Determine the [x, y] coordinate at the center of the cell enclosing the given text.  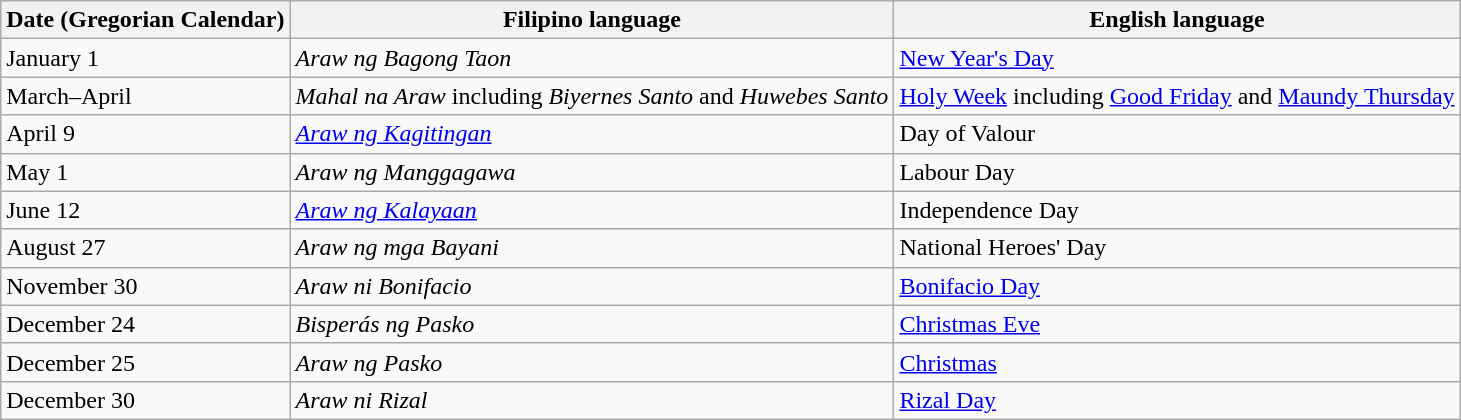
Araw ng Kagitingan [592, 134]
Araw ng mga Bayani [592, 248]
Filipino language [592, 20]
June 12 [146, 210]
Araw ng Kalayaan [592, 210]
Christmas [1177, 362]
Day of Valour [1177, 134]
April 9 [146, 134]
Labour Day [1177, 172]
December 24 [146, 324]
English language [1177, 20]
December 30 [146, 400]
Araw ng Manggagawa [592, 172]
Independence Day [1177, 210]
November 30 [146, 286]
January 1 [146, 58]
May 1 [146, 172]
Bonifacio Day [1177, 286]
Holy Week including Good Friday and Maundy Thursday [1177, 96]
New Year's Day [1177, 58]
Christmas Eve [1177, 324]
National Heroes' Day [1177, 248]
Bisperás ng Pasko [592, 324]
Araw ng Pasko [592, 362]
Date (Gregorian Calendar) [146, 20]
Araw ni Rizal [592, 400]
December 25 [146, 362]
Rizal Day [1177, 400]
August 27 [146, 248]
March–April [146, 96]
Araw ni Bonifacio [592, 286]
Araw ng Bagong Taon [592, 58]
Mahal na Araw including Biyernes Santo and Huwebes Santo [592, 96]
